Search for the cell housing the specified text and yield its [X, Y] center coordinate. 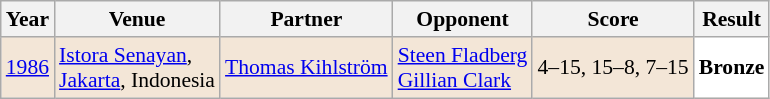
4–15, 15–8, 7–15 [612, 68]
Bronze [732, 68]
1986 [28, 68]
Result [732, 19]
Istora Senayan,Jakarta, Indonesia [137, 68]
Partner [306, 19]
Thomas Kihlström [306, 68]
Year [28, 19]
Score [612, 19]
Opponent [463, 19]
Steen Fladberg Gillian Clark [463, 68]
Venue [137, 19]
